Capture the cell that displays the provided text and extract its (X, Y) central coordinate. 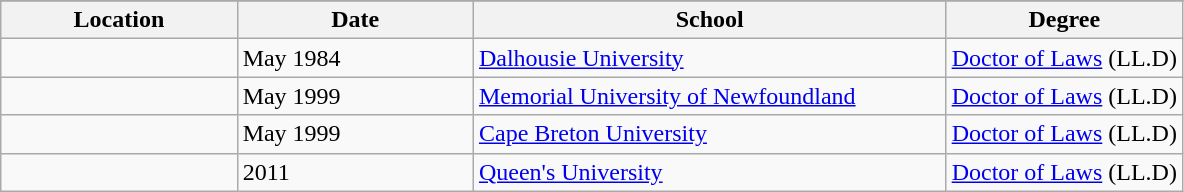
Cape Breton University (710, 134)
Memorial University of Newfoundland (710, 96)
Location (119, 20)
Degree (1064, 20)
Queen's University (710, 172)
School (710, 20)
Date (355, 20)
Dalhousie University (710, 58)
2011 (355, 172)
May 1984 (355, 58)
